Identify which cell holds the provided text, then report its [x, y] central coordinate. 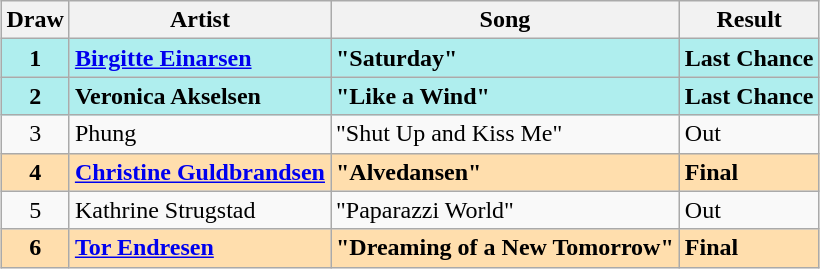
2 [35, 96]
3 [35, 134]
"Shut Up and Kiss Me" [504, 134]
Christine Guldbrandsen [200, 172]
Draw [35, 20]
1 [35, 58]
Phung [200, 134]
4 [35, 172]
"Dreaming of a New Tomorrow" [504, 248]
Tor Endresen [200, 248]
Birgitte Einarsen [200, 58]
"Like a Wind" [504, 96]
Artist [200, 20]
"Alvedansen" [504, 172]
"Saturday" [504, 58]
Song [504, 20]
Kathrine Strugstad [200, 210]
6 [35, 248]
"Paparazzi World" [504, 210]
5 [35, 210]
Veronica Akselsen [200, 96]
Result [749, 20]
